Scan for the cell matching the given text and deliver its [X, Y] coordinate at center. 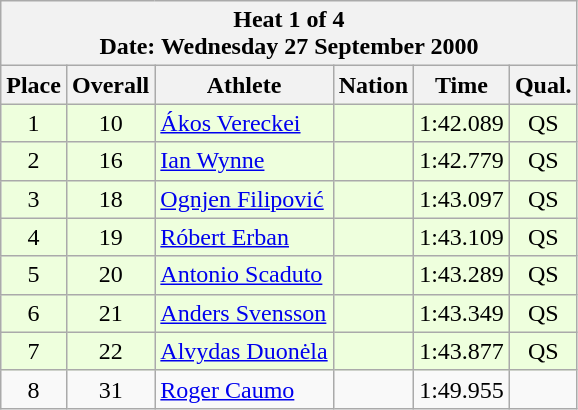
18 [110, 199]
16 [110, 161]
1 [34, 123]
1:43.109 [462, 237]
Ian Wynne [244, 161]
Nation [373, 85]
22 [110, 351]
7 [34, 351]
19 [110, 237]
Anders Svensson [244, 313]
6 [34, 313]
1:49.955 [462, 389]
1:43.097 [462, 199]
1:43.877 [462, 351]
1:42.089 [462, 123]
Alvydas Duonėla [244, 351]
Athlete [244, 85]
10 [110, 123]
21 [110, 313]
1:43.289 [462, 275]
3 [34, 199]
Time [462, 85]
Róbert Erban [244, 237]
1:42.779 [462, 161]
Ognjen Filipović [244, 199]
4 [34, 237]
31 [110, 389]
Roger Caumo [244, 389]
Qual. [543, 85]
2 [34, 161]
8 [34, 389]
Antonio Scaduto [244, 275]
Ákos Vereckei [244, 123]
20 [110, 275]
Heat 1 of 4 Date: Wednesday 27 September 2000 [289, 34]
5 [34, 275]
Overall [110, 85]
Place [34, 85]
1:43.349 [462, 313]
